From the cell containing the given text, extract its center point as [x, y] coordinate. 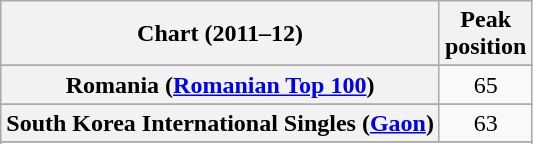
65 [485, 85]
Chart (2011–12) [220, 34]
Peakposition [485, 34]
Romania (Romanian Top 100) [220, 85]
South Korea International Singles (Gaon) [220, 123]
63 [485, 123]
